Capture the cell that displays the provided text and extract its [X, Y] central coordinate. 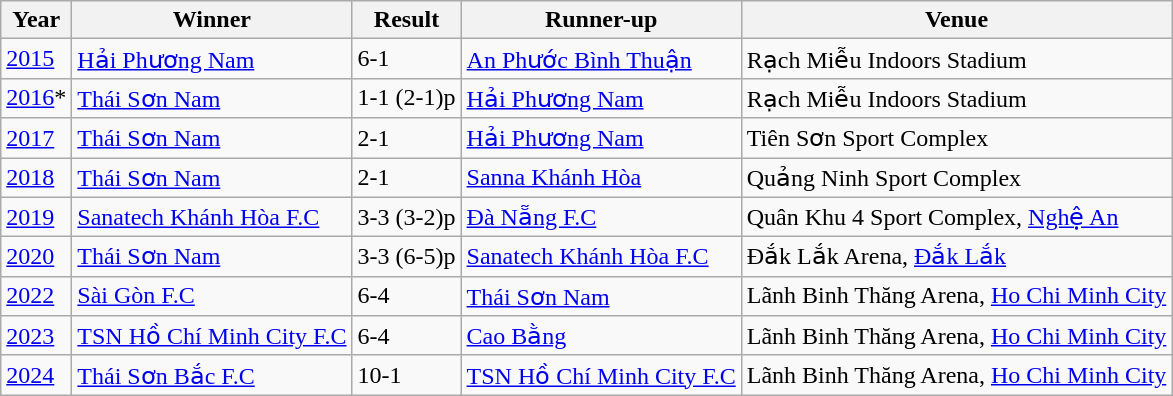
Thái Sơn Bắc F.C [212, 375]
2018 [36, 178]
2019 [36, 217]
Đắk Lắk Arena, Đắk Lắk [956, 257]
Venue [956, 20]
Result [406, 20]
Cao Bằng [601, 336]
1-1 (2-1)p [406, 98]
Tiên Sơn Sport Complex [956, 138]
3-3 (3-2)p [406, 217]
2015 [36, 59]
Quân Khu 4 Sport Complex, Nghệ An [956, 217]
6-1 [406, 59]
Đà Nẵng F.C [601, 217]
Quảng Ninh Sport Complex [956, 178]
2017 [36, 138]
2022 [36, 296]
Year [36, 20]
An Phước Bình Thuận [601, 59]
3-3 (6-5)p [406, 257]
Sanna Khánh Hòa [601, 178]
Runner-up [601, 20]
2024 [36, 375]
2016* [36, 98]
Sài Gòn F.C [212, 296]
2023 [36, 336]
10-1 [406, 375]
Winner [212, 20]
2020 [36, 257]
